Output the [X, Y] coordinate of the center of the cell containing the given text.  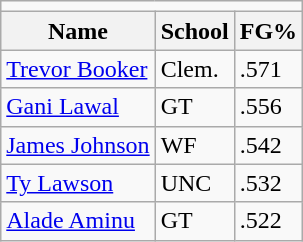
Name [78, 31]
.522 [268, 221]
.542 [268, 145]
.571 [268, 69]
Alade Aminu [78, 221]
.532 [268, 183]
Clem. [194, 69]
FG% [268, 31]
WF [194, 145]
Gani Lawal [78, 107]
UNC [194, 183]
Trevor Booker [78, 69]
James Johnson [78, 145]
Ty Lawson [78, 183]
School [194, 31]
.556 [268, 107]
